Capture the cell that displays the provided text and extract its (X, Y) central coordinate. 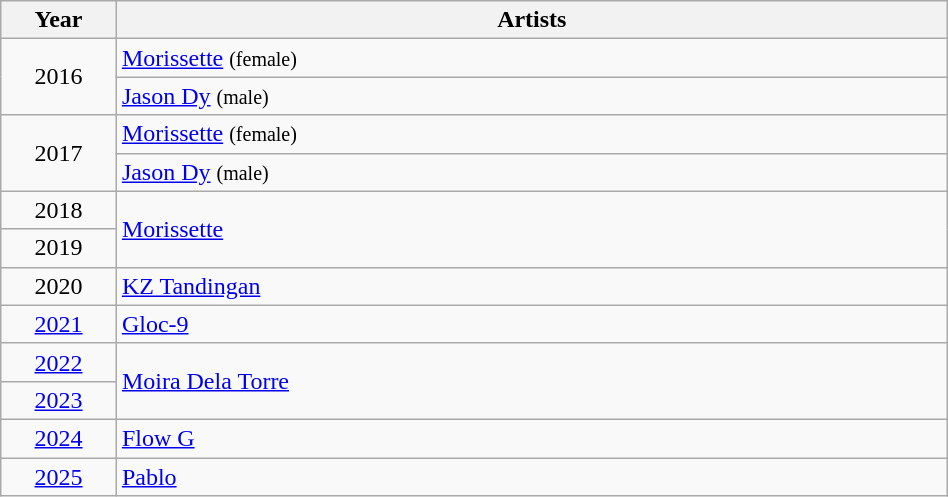
Pablo (532, 477)
2024 (59, 438)
Gloc-9 (532, 324)
Moira Dela Torre (532, 381)
2022 (59, 362)
Morissette (532, 229)
2023 (59, 400)
2019 (59, 248)
2020 (59, 286)
2025 (59, 477)
Flow G (532, 438)
Year (59, 20)
2021 (59, 324)
2018 (59, 210)
KZ Tandingan (532, 286)
2017 (59, 153)
Artists (532, 20)
2016 (59, 77)
